Return the (X, Y) coordinate for the center point of the cell that contains the specified text.  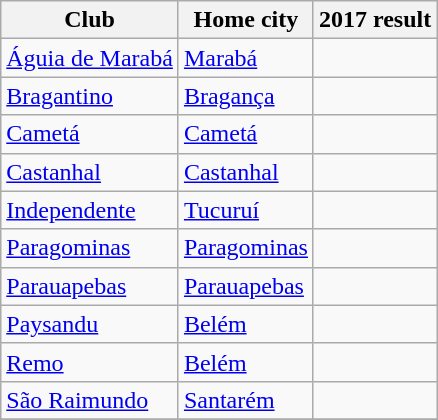
Paysandu (90, 324)
Marabá (246, 58)
Tucuruí (246, 210)
Independente (90, 210)
Bragantino (90, 96)
Águia de Marabá (90, 58)
Club (90, 20)
Santarém (246, 400)
Remo (90, 362)
Bragança (246, 96)
Home city (246, 20)
São Raimundo (90, 400)
2017 result (374, 20)
